Pinpoint the cell where the given text exists, returning its [x, y] midpoint coordinate. 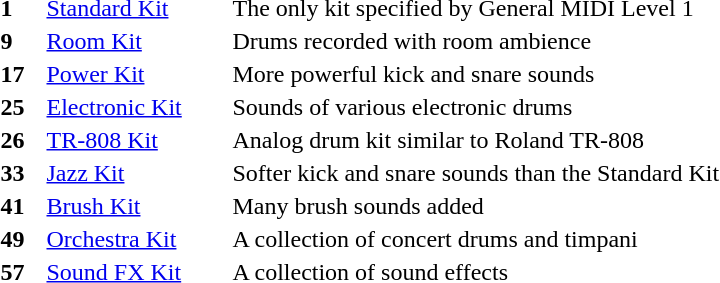
Room Kit [136, 41]
Orchestra Kit [136, 239]
Electronic Kit [136, 107]
TR-808 Kit [136, 140]
Jazz Kit [136, 173]
Power Kit [136, 74]
Brush Kit [136, 206]
